For the text-containing cell, return its midpoint in (X, Y) coordinate format. 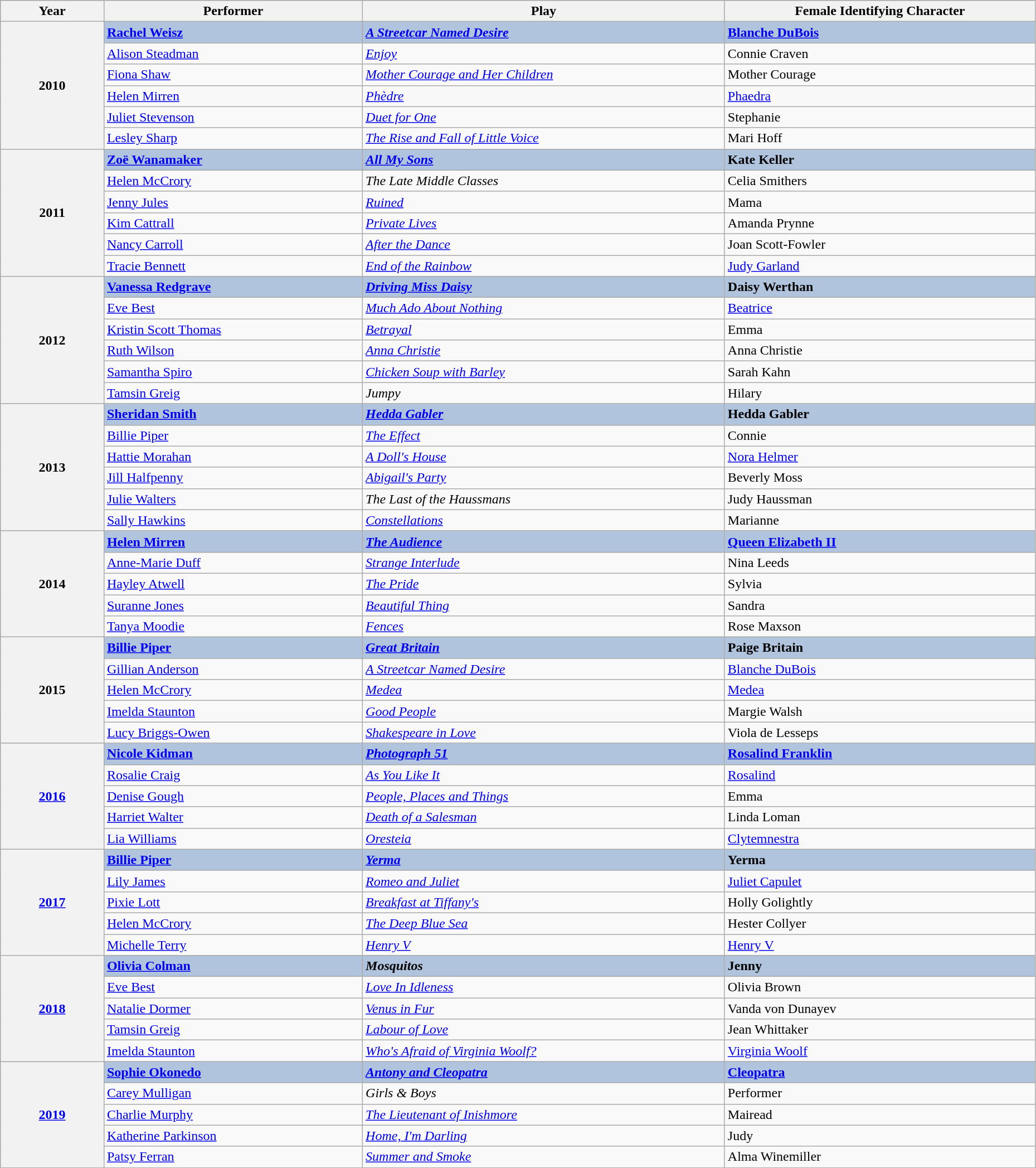
The Audience (544, 541)
Charlie Murphy (233, 1114)
Rosalind Franklin (879, 754)
Kate Keller (879, 159)
Julie Walters (233, 499)
Judy Garland (879, 266)
Betrayal (544, 329)
The Lieutenant of Inishmore (544, 1114)
Amanda Prynne (879, 223)
Love In Idleness (544, 987)
Year (52, 11)
Beautiful Thing (544, 605)
Zoë Wanamaker (233, 159)
Vanessa Redgrave (233, 287)
Labour of Love (544, 1030)
End of the Rainbow (544, 266)
Jenny (879, 966)
Jean Whittaker (879, 1030)
Lesley Sharp (233, 138)
As You Like It (544, 775)
Samantha Spiro (233, 372)
Virginia Woolf (879, 1051)
Katherine Parkinson (233, 1136)
Play (544, 11)
Hayley Atwell (233, 584)
Judy (879, 1136)
Mari Hoff (879, 138)
Good People (544, 711)
Suranne Jones (233, 605)
Fiona Shaw (233, 75)
Chicken Soup with Barley (544, 372)
Joan Scott-Fowler (879, 244)
Olivia Colman (233, 966)
Duet for One (544, 117)
2012 (52, 340)
Harriet Walter (233, 817)
Natalie Dormer (233, 1009)
2016 (52, 796)
Stephanie (879, 117)
Death of a Salesman (544, 817)
Rose Maxson (879, 627)
The Deep Blue Sea (544, 923)
Mother Courage (879, 75)
Summer and Smoke (544, 1157)
Queen Elizabeth II (879, 541)
Nicole Kidman (233, 754)
After the Dance (544, 244)
2017 (52, 902)
2010 (52, 85)
Carey Mulligan (233, 1093)
Judy Haussman (879, 499)
Phèdre (544, 96)
Sarah Kahn (879, 372)
Female Identifying Character (879, 11)
Breakfast at Tiffany's (544, 902)
Anne-Marie Duff (233, 563)
Denise Gough (233, 796)
Nancy Carroll (233, 244)
Strange Interlude (544, 563)
Hattie Morahan (233, 457)
A Doll's House (544, 457)
Mairead (879, 1114)
Hester Collyer (879, 923)
2013 (52, 467)
Romeo and Juliet (544, 881)
Lia Williams (233, 839)
Ruined (544, 202)
Hilary (879, 393)
Kim Cattrall (233, 223)
Lily James (233, 881)
Who's Afraid of Virginia Woolf? (544, 1051)
Nora Helmer (879, 457)
2019 (52, 1114)
Connie Craven (879, 54)
Enjoy (544, 54)
Viola de Lesseps (879, 733)
Clytemnestra (879, 839)
Sandra (879, 605)
All My Sons (544, 159)
Home, I'm Darling (544, 1136)
Linda Loman (879, 817)
Patsy Ferran (233, 1157)
Beverly Moss (879, 478)
Tanya Moodie (233, 627)
The Late Middle Classes (544, 181)
Shakespeare in Love (544, 733)
Jenny Jules (233, 202)
Pixie Lott (233, 902)
Phaedra (879, 96)
Beatrice (879, 308)
People, Places and Things (544, 796)
Driving Miss Daisy (544, 287)
Marianne (879, 520)
Sylvia (879, 584)
Jumpy (544, 393)
Sheridan Smith (233, 414)
Oresteia (544, 839)
The Effect (544, 435)
Antony and Cleopatra (544, 1072)
The Last of the Haussmans (544, 499)
Juliet Stevenson (233, 117)
Gillian Anderson (233, 669)
Rosalie Craig (233, 775)
Abigail's Party (544, 478)
Rachel Weisz (233, 32)
Margie Walsh (879, 711)
Juliet Capulet (879, 881)
Nina Leeds (879, 563)
Sally Hawkins (233, 520)
Constellations (544, 520)
Girls & Boys (544, 1093)
Alison Steadman (233, 54)
Holly Golightly (879, 902)
Ruth Wilson (233, 351)
Vanda von Dunayev (879, 1009)
Rosalind (879, 775)
2018 (52, 1009)
Jill Halfpenny (233, 478)
Tracie Bennett (233, 266)
Daisy Werthan (879, 287)
Celia Smithers (879, 181)
Cleopatra (879, 1072)
Mosquitos (544, 966)
The Rise and Fall of Little Voice (544, 138)
Paige Britain (879, 648)
2014 (52, 584)
Olivia Brown (879, 987)
Sophie Okonedo (233, 1072)
Fences (544, 627)
The Pride (544, 584)
Private Lives (544, 223)
Venus in Fur (544, 1009)
Mother Courage and Her Children (544, 75)
Michelle Terry (233, 945)
Great Britain (544, 648)
2015 (52, 690)
Kristin Scott Thomas (233, 329)
Alma Winemiller (879, 1157)
Much Ado About Nothing (544, 308)
Lucy Briggs-Owen (233, 733)
Mama (879, 202)
Connie (879, 435)
2011 (52, 212)
Photograph 51 (544, 754)
